From the cell containing the given text, extract its center point as (X, Y) coordinate. 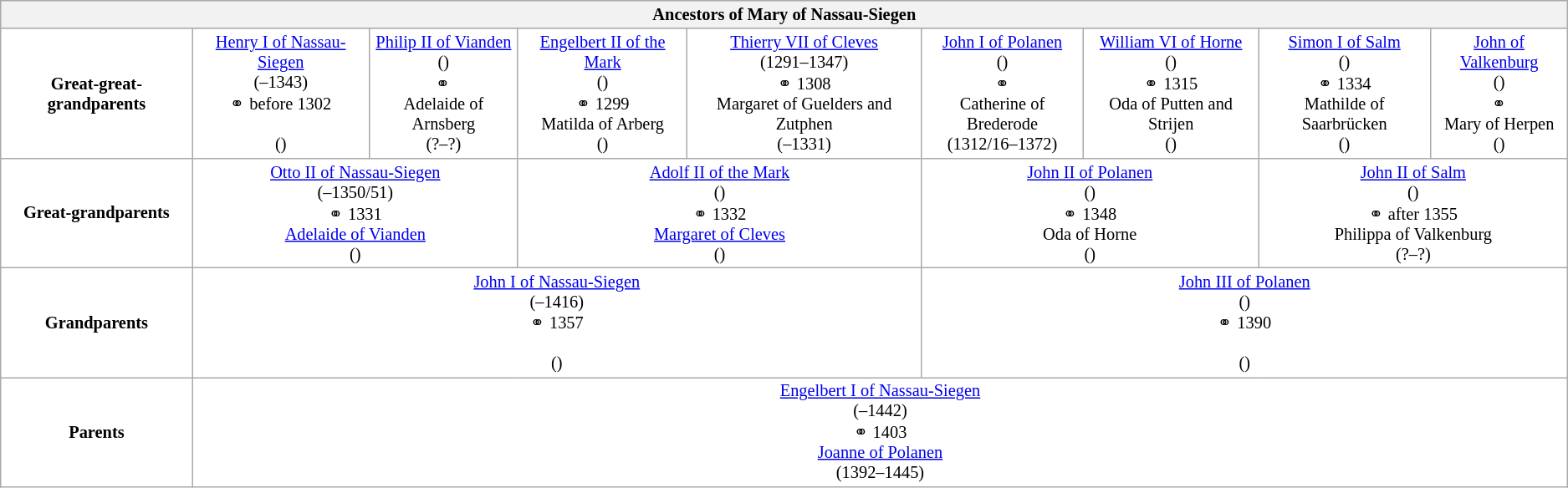
John II of Salm()⚭ after 1355Philippa of Valkenburg(?–?) (1413, 212)
Grandparents (97, 323)
Henry I of Nassau-Siegen(–1343)⚭ before 1302() (281, 94)
John I of Polanen()⚭Catherine of Brederode(1312/16–1372) (1003, 94)
Great-great-grandparents (97, 94)
John of Valkenburg()⚭Mary of Herpen() (1499, 94)
John II of Polanen()⚭ 1348Oda of Horne() (1090, 212)
John III of Polanen()⚭ 1390() (1244, 323)
William VI of Horne()⚭ 1315Oda of Putten and Strijen() (1171, 94)
Engelbert I of Nassau-Siegen(–1442)⚭ 1403Joanne of Polanen(1392–1445) (880, 431)
Adolf II of the Mark()⚭ 1332Margaret of Cleves() (719, 212)
Great-grandparents (97, 212)
Ancestors of Mary of Nassau-Siegen (784, 14)
Philip II of Vianden()⚭Adelaide of Arnsberg(?–?) (443, 94)
Engelbert II of the Mark()⚭ 1299Matilda of Arberg() (602, 94)
Parents (97, 431)
Otto II of Nassau-Siegen(–1350/51)⚭ 1331Adelaide of Vianden() (355, 212)
Simon I of Salm()⚭ 1334Mathilde of Saarbrücken() (1345, 94)
John I of Nassau-Siegen(–1416)⚭ 1357() (557, 323)
Thierry VII of Cleves(1291–1347)⚭ 1308Margaret of Guelders and Zutphen(–1331) (804, 94)
